Return (x, y) of the center of cell containing provided text 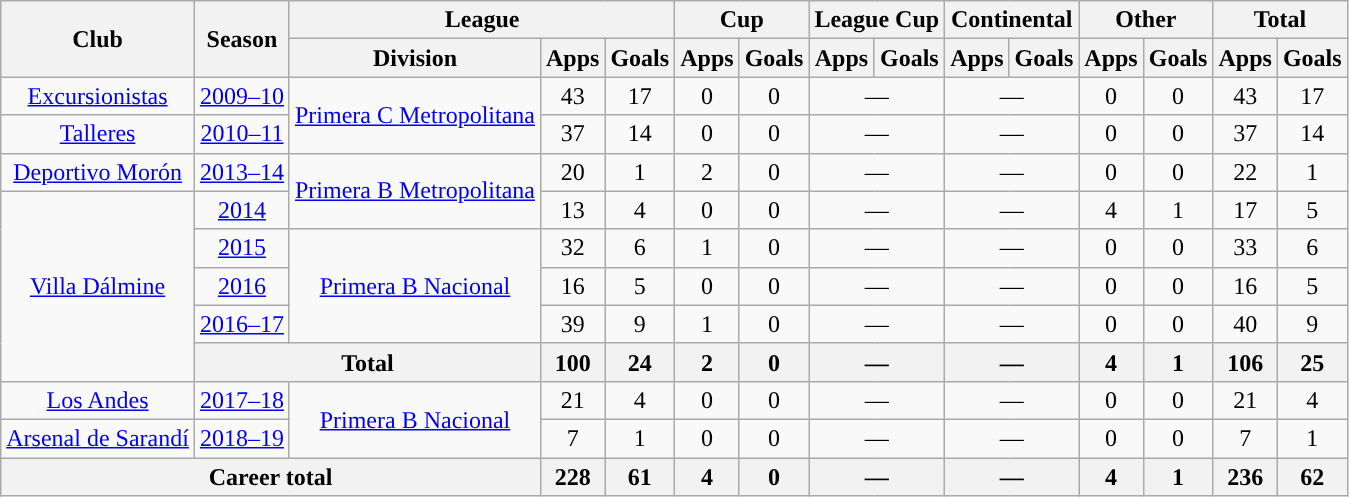
32 (572, 248)
33 (1245, 248)
Primera B Metropolitana (414, 191)
20 (572, 172)
Talleres (98, 134)
2016 (242, 286)
13 (572, 210)
Villa Dálmine (98, 286)
2017–18 (242, 400)
2018–19 (242, 438)
Other (1146, 20)
22 (1245, 172)
Division (414, 58)
2016–17 (242, 324)
Career total (271, 477)
Deportivo Morón (98, 172)
Continental (1012, 20)
61 (640, 477)
24 (640, 362)
Club (98, 39)
236 (1245, 477)
100 (572, 362)
2013–14 (242, 172)
Arsenal de Sarandí (98, 438)
Excursionistas (98, 96)
Season (242, 39)
Cup (742, 20)
League Cup (877, 20)
2014 (242, 210)
2010–11 (242, 134)
39 (572, 324)
League (482, 20)
Primera C Metropolitana (414, 115)
62 (1312, 477)
25 (1312, 362)
2009–10 (242, 96)
Los Andes (98, 400)
106 (1245, 362)
40 (1245, 324)
2015 (242, 248)
228 (572, 477)
